Determine the [X, Y] coordinate at the center of the cell enclosing the given text.  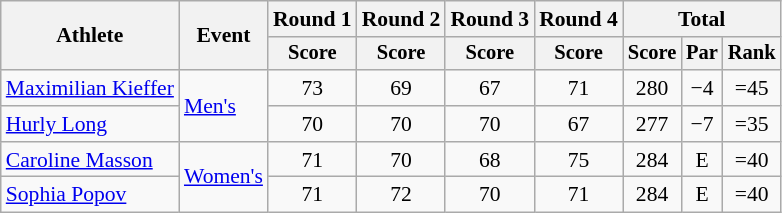
Women's [224, 178]
Total [702, 19]
68 [490, 160]
Men's [224, 106]
Rank [752, 54]
=45 [752, 88]
Round 1 [312, 19]
Hurly Long [90, 124]
280 [652, 88]
Event [224, 36]
−4 [702, 88]
Maximilian Kieffer [90, 88]
73 [312, 88]
Caroline Masson [90, 160]
Round 3 [490, 19]
75 [578, 160]
Sophia Popov [90, 195]
−7 [702, 124]
69 [402, 88]
277 [652, 124]
Athlete [90, 36]
=35 [752, 124]
72 [402, 195]
Round 4 [578, 19]
Round 2 [402, 19]
Par [702, 54]
